Locate the cell with the specified text and output its [x, y] center coordinate. 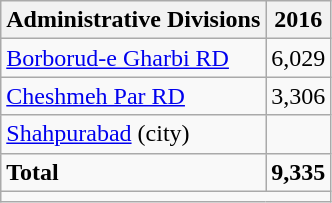
9,335 [298, 172]
Cheshmeh Par RD [134, 96]
Total [134, 172]
Shahpurabad (city) [134, 134]
3,306 [298, 96]
2016 [298, 20]
Administrative Divisions [134, 20]
6,029 [298, 58]
Borborud-e Gharbi RD [134, 58]
